Determine the (x, y) coordinate at the center of the cell enclosing the given text.  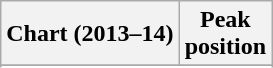
Peakposition (225, 34)
Chart (2013–14) (90, 34)
